For the text-containing cell, return its midpoint in [x, y] coordinate format. 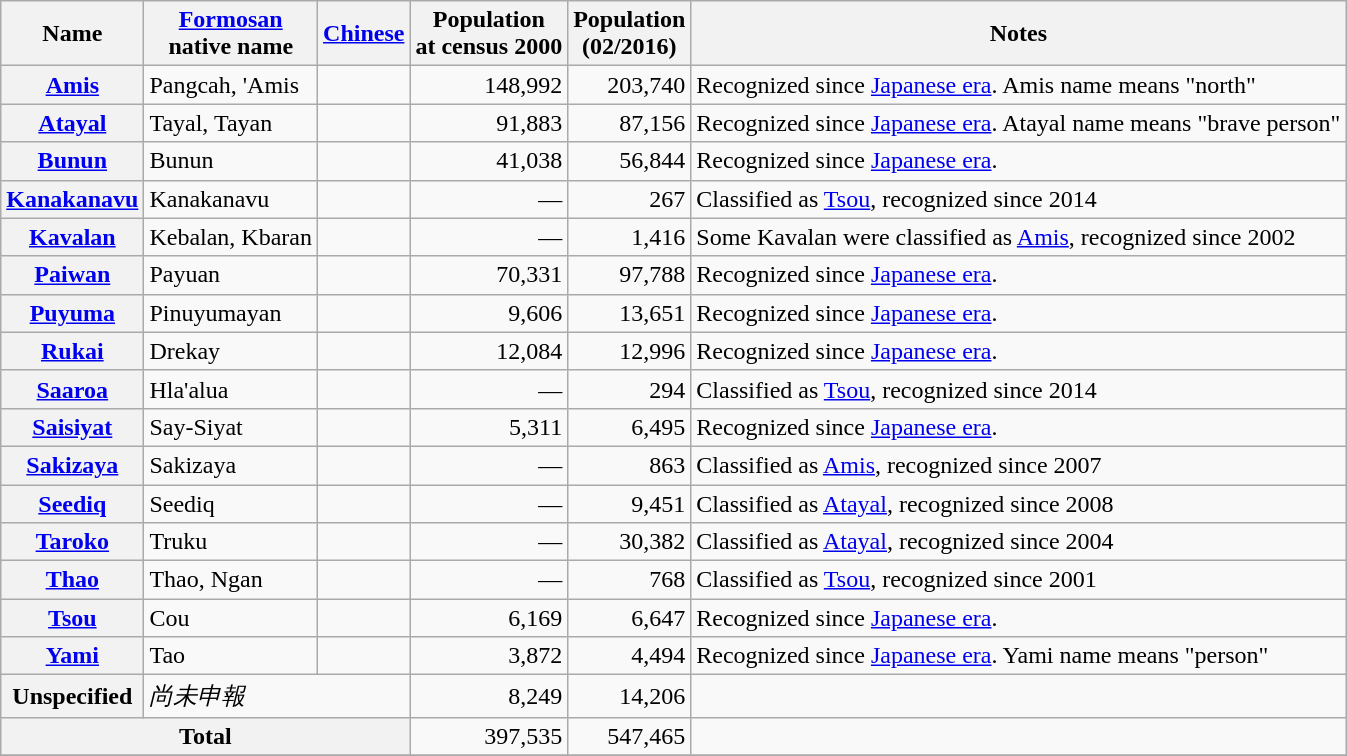
56,844 [630, 161]
Payuan [231, 275]
Notes [1018, 34]
Paiwan [72, 275]
41,038 [489, 161]
Recognized since Japanese era. Amis name means "north" [1018, 85]
Formosannative name [231, 34]
尚未申報 [277, 696]
Recognized since Japanese era. Yami name means "person" [1018, 656]
8,249 [489, 696]
Pinuyumayan [231, 313]
397,535 [489, 736]
267 [630, 199]
Classified as Amis, recognized since 2007 [1018, 465]
30,382 [630, 542]
Recognized since Japanese era. Atayal name means "brave person" [1018, 123]
768 [630, 580]
Tsou [72, 618]
Classified as Tsou, recognized since 2001 [1018, 580]
203,740 [630, 85]
Puyuma [72, 313]
Pangcah, 'Amis [231, 85]
Population(02/2016) [630, 34]
Drekay [231, 351]
70,331 [489, 275]
Saaroa [72, 389]
Name [72, 34]
5,311 [489, 427]
Thao [72, 580]
Hla'alua [231, 389]
12,084 [489, 351]
148,992 [489, 85]
Kebalan, Kbaran [231, 237]
6,169 [489, 618]
1,416 [630, 237]
91,883 [489, 123]
Some Kavalan were classified as Amis, recognized since 2002 [1018, 237]
12,996 [630, 351]
6,495 [630, 427]
Rukai [72, 351]
Atayal [72, 123]
Taroko [72, 542]
Unspecified [72, 696]
Classified as Atayal, recognized since 2008 [1018, 503]
Tao [231, 656]
87,156 [630, 123]
Saisiyat [72, 427]
97,788 [630, 275]
9,606 [489, 313]
Amis [72, 85]
Cou [231, 618]
Yami [72, 656]
6,647 [630, 618]
Thao, Ngan [231, 580]
Total [206, 736]
14,206 [630, 696]
Say-Siyat [231, 427]
Tayal, Tayan [231, 123]
13,651 [630, 313]
Kavalan [72, 237]
294 [630, 389]
Classified as Atayal, recognized since 2004 [1018, 542]
Chinese [364, 34]
547,465 [630, 736]
4,494 [630, 656]
Truku [231, 542]
863 [630, 465]
3,872 [489, 656]
9,451 [630, 503]
Populationat census 2000 [489, 34]
